Capture the cell that displays the provided text and extract its [X, Y] central coordinate. 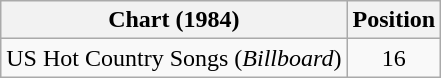
US Hot Country Songs (Billboard) [174, 58]
16 [394, 58]
Chart (1984) [174, 20]
Position [394, 20]
